Detect which cell encompasses the target text, then output its [X, Y] center coordinate. 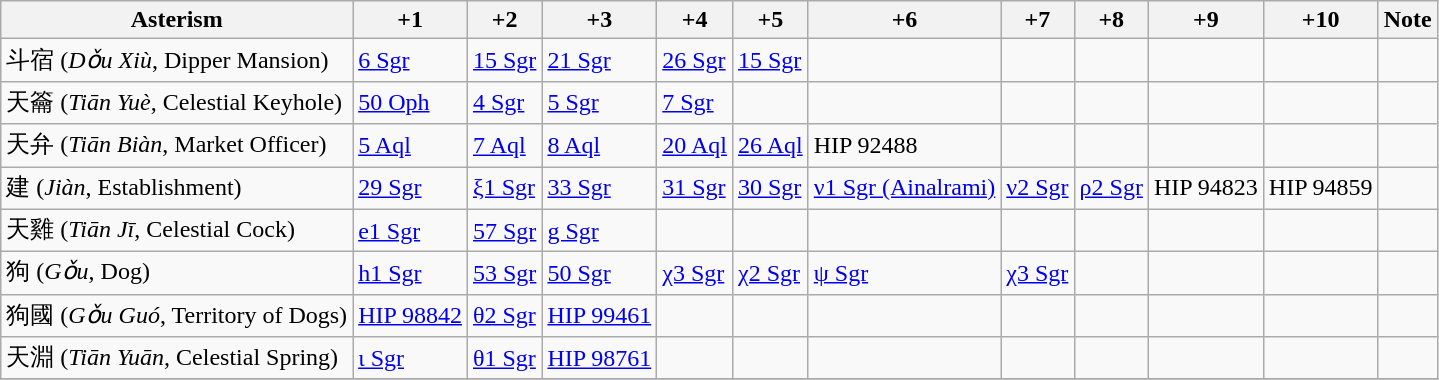
57 Sgr [504, 230]
+7 [1038, 20]
h1 Sgr [410, 274]
ι Sgr [410, 358]
21 Sgr [600, 60]
斗宿 (Dǒu Xiù, Dipper Mansion) [177, 60]
+2 [504, 20]
狗國 (Gǒu Guó, Territory of Dogs) [177, 316]
e1 Sgr [410, 230]
+5 [770, 20]
4 Sgr [504, 102]
+8 [1111, 20]
θ1 Sgr [504, 358]
ξ1 Sgr [504, 188]
χ2 Sgr [770, 274]
33 Sgr [600, 188]
8 Aql [600, 146]
天雞 (Tiān Jī, Celestial Cock) [177, 230]
天弁 (Tiān Biàn, Market Officer) [177, 146]
6 Sgr [410, 60]
ψ Sgr [904, 274]
+1 [410, 20]
5 Sgr [600, 102]
HIP 94823 [1206, 188]
ν2 Sgr [1038, 188]
20 Aql [695, 146]
Note [1408, 20]
+9 [1206, 20]
HIP 98842 [410, 316]
ν1 Sgr (Ainalrami) [904, 188]
ρ2 Sgr [1111, 188]
天籥 (Tiān Yuè, Celestial Keyhole) [177, 102]
θ2 Sgr [504, 316]
50 Sgr [600, 274]
HIP 99461 [600, 316]
HIP 94859 [1320, 188]
26 Sgr [695, 60]
建 (Jiàn, Establishment) [177, 188]
狗 (Gǒu, Dog) [177, 274]
26 Aql [770, 146]
31 Sgr [695, 188]
+6 [904, 20]
5 Aql [410, 146]
7 Sgr [695, 102]
50 Oph [410, 102]
+4 [695, 20]
30 Sgr [770, 188]
29 Sgr [410, 188]
g Sgr [600, 230]
+3 [600, 20]
53 Sgr [504, 274]
HIP 98761 [600, 358]
天淵 (Tiān Yuān, Celestial Spring) [177, 358]
Asterism [177, 20]
+10 [1320, 20]
HIP 92488 [904, 146]
7 Aql [504, 146]
